Return the (X, Y) coordinate for the center point of the cell that contains the specified text.  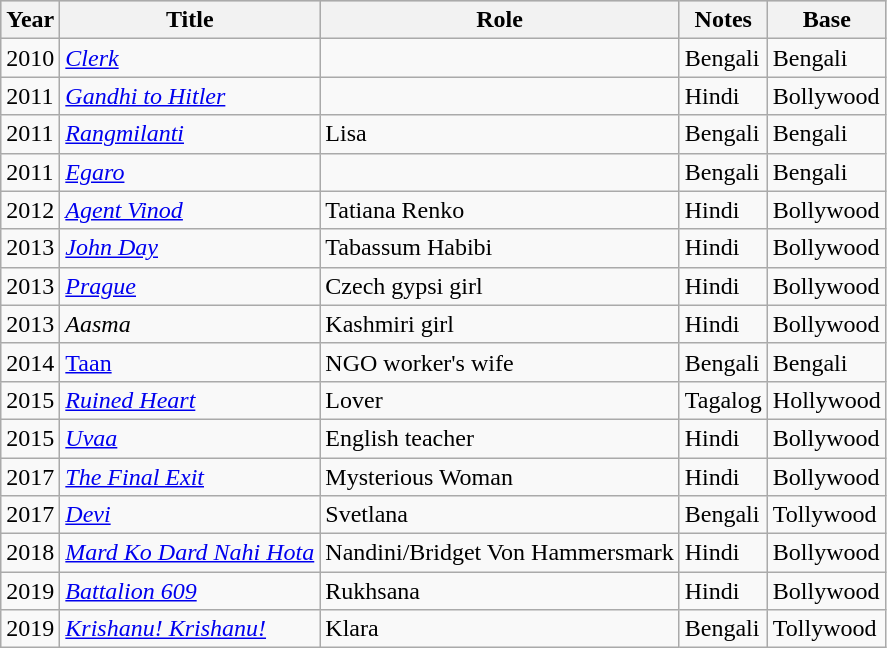
Lisa (500, 134)
Taan (190, 362)
Klara (500, 629)
Czech gypsi girl (500, 286)
2010 (30, 58)
2018 (30, 553)
Base (826, 20)
English teacher (500, 438)
Tagalog (723, 400)
Lover (500, 400)
Nandini/Bridget Von Hammersmark (500, 553)
Year (30, 20)
Mard Ko Dard Nahi Hota (190, 553)
Gandhi to Hitler (190, 96)
Prague (190, 286)
Devi (190, 515)
John Day (190, 248)
Notes (723, 20)
Uvaa (190, 438)
Kashmiri girl (500, 324)
Svetlana (500, 515)
2014 (30, 362)
Tabassum Habibi (500, 248)
Rukhsana (500, 591)
Rangmilanti (190, 134)
NGO worker's wife (500, 362)
The Final Exit (190, 477)
Role (500, 20)
Battalion 609 (190, 591)
Agent Vinod (190, 210)
Title (190, 20)
Aasma (190, 324)
Ruined Heart (190, 400)
Clerk (190, 58)
Tatiana Renko (500, 210)
Hollywood (826, 400)
Egaro (190, 172)
Mysterious Woman (500, 477)
2012 (30, 210)
Krishanu! Krishanu! (190, 629)
